Identify which cell holds the provided text, then report its (X, Y) central coordinate. 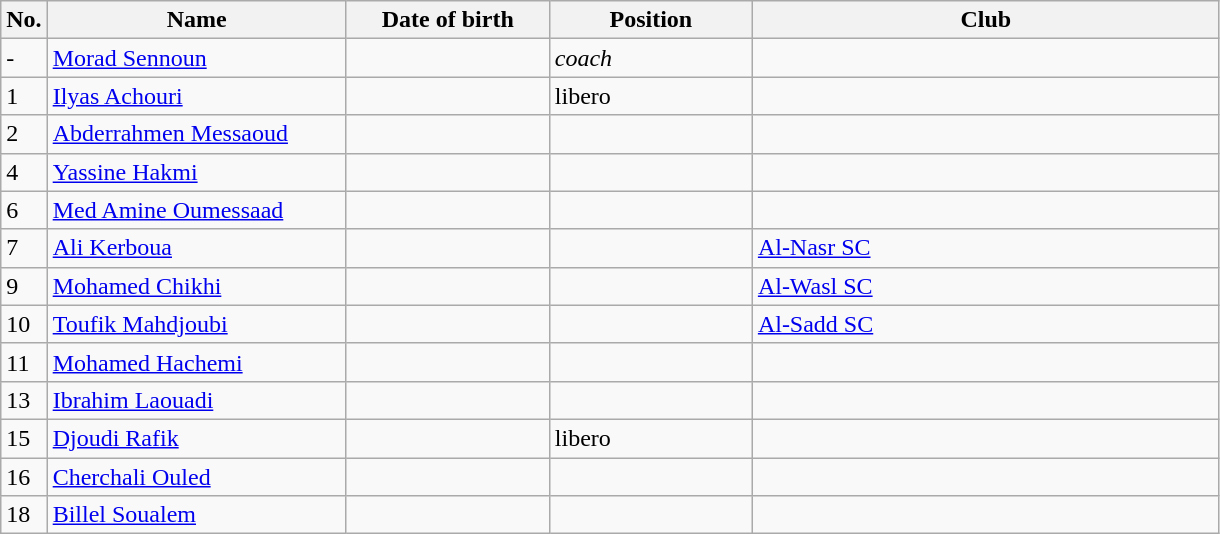
Al-Wasl SC (986, 286)
2 (24, 134)
Position (650, 20)
Date of birth (448, 20)
Abderrahmen Messaoud (196, 134)
Ibrahim Laouadi (196, 400)
10 (24, 324)
- (24, 58)
No. (24, 20)
Ilyas Achouri (196, 96)
Cherchali Ouled (196, 477)
Billel Soualem (196, 515)
Med Amine Oumessaad (196, 210)
Mohamed Hachemi (196, 362)
Al-Sadd SC (986, 324)
13 (24, 400)
Ali Kerboua (196, 248)
Djoudi Rafik (196, 438)
9 (24, 286)
Morad Sennoun (196, 58)
Mohamed Chikhi (196, 286)
11 (24, 362)
Yassine Hakmi (196, 172)
16 (24, 477)
Club (986, 20)
Name (196, 20)
18 (24, 515)
6 (24, 210)
Toufik Mahdjoubi (196, 324)
7 (24, 248)
Al-Nasr SC (986, 248)
coach (650, 58)
15 (24, 438)
4 (24, 172)
1 (24, 96)
